Capture the cell that displays the provided text and extract its (X, Y) central coordinate. 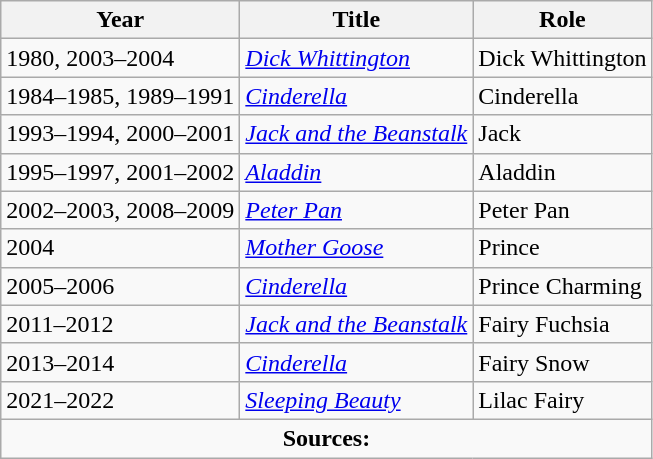
2004 (120, 248)
Lilac Fairy (562, 400)
1995–1997, 2001–2002 (120, 172)
Sources: (326, 438)
2021–2022 (120, 400)
2002–2003, 2008–2009 (120, 210)
1980, 2003–2004 (120, 58)
Prince Charming (562, 286)
Prince (562, 248)
2005–2006 (120, 286)
Mother Goose (356, 248)
1984–1985, 1989–1991 (120, 96)
Jack (562, 134)
Sleeping Beauty (356, 400)
1993–1994, 2000–2001 (120, 134)
Role (562, 20)
Year (120, 20)
2013–2014 (120, 362)
Fairy Snow (562, 362)
Fairy Fuchsia (562, 324)
2011–2012 (120, 324)
Title (356, 20)
